Extract the (x, y) coordinate from the center of the cell holding the provided text.  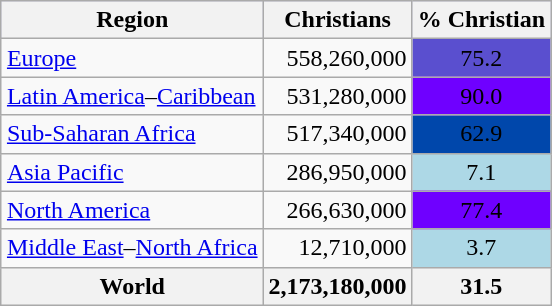
Asia Pacific (132, 172)
Region (132, 20)
3.7 (481, 248)
North America (132, 210)
Christians (338, 20)
517,340,000 (338, 134)
77.4 (481, 210)
World (132, 286)
31.5 (481, 286)
286,950,000 (338, 172)
Sub-Saharan Africa (132, 134)
531,280,000 (338, 96)
% Christian (481, 20)
Middle East–North Africa (132, 248)
12,710,000 (338, 248)
7.1 (481, 172)
75.2 (481, 58)
90.0 (481, 96)
Latin America–Caribbean (132, 96)
Europe (132, 58)
62.9 (481, 134)
558,260,000 (338, 58)
2,173,180,000 (338, 286)
266,630,000 (338, 210)
